For the text-containing cell, return its midpoint in (x, y) coordinate format. 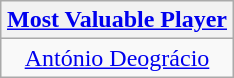
António Deográcio (116, 58)
Most Valuable Player (116, 20)
